Return the [x, y] coordinate for the center point of the cell that contains the specified text.  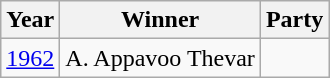
Year [30, 20]
A. Appavoo Thevar [160, 58]
Winner [160, 20]
Party [294, 20]
1962 [30, 58]
